Extract the [x, y] coordinate from the center of the cell holding the provided text.  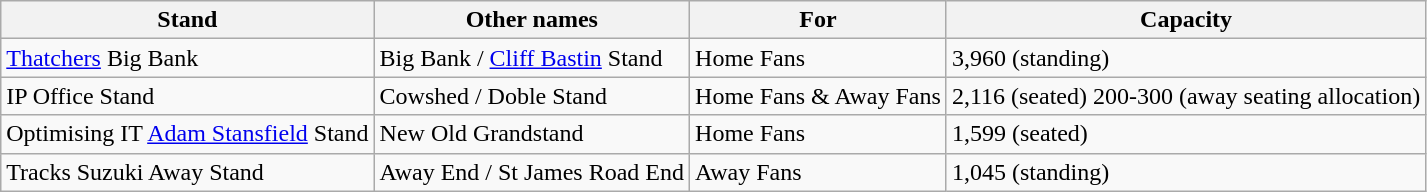
Capacity [1186, 20]
Stand [188, 20]
1,599 (seated) [1186, 134]
IP Office Stand [188, 96]
Optimising IT Adam Stansfield Stand [188, 134]
Away Fans [818, 172]
For [818, 20]
Other names [532, 20]
New Old Grandstand [532, 134]
Cowshed / Doble Stand [532, 96]
Big Bank / Cliff Bastin Stand [532, 58]
1,045 (standing) [1186, 172]
Away End / St James Road End [532, 172]
Tracks Suzuki Away Stand [188, 172]
Home Fans & Away Fans [818, 96]
2,116 (seated) 200-300 (away seating allocation) [1186, 96]
3,960 (standing) [1186, 58]
Thatchers Big Bank [188, 58]
